Scan for the cell matching the given text and deliver its [X, Y] coordinate at center. 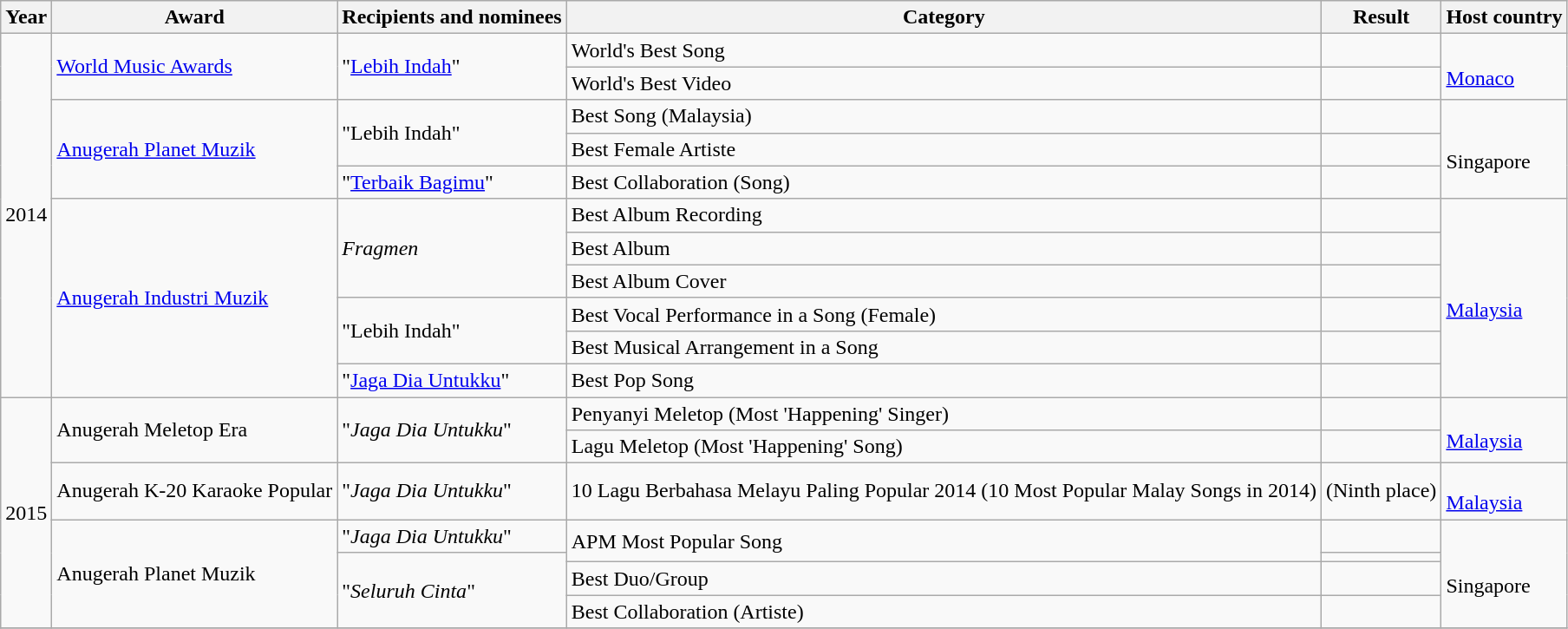
Best Musical Arrangement in a Song [944, 347]
Penyanyi Meletop (Most 'Happening' Singer) [944, 414]
Best Song (Malaysia) [944, 116]
Anugerah K-20 Karaoke Popular [194, 491]
2015 [26, 513]
Best Album Recording [944, 215]
Anugerah Meletop Era [194, 430]
APM Most Popular Song [944, 541]
Best Collaboration (Song) [944, 182]
Best Duo/Group [944, 579]
Fragmen [452, 248]
World's Best Video [944, 83]
Anugerah Industri Muzik [194, 298]
Host country [1504, 17]
Recipients and nominees [452, 17]
10 Lagu Berbahasa Melayu Paling Popular 2014 (10 Most Popular Malay Songs in 2014) [944, 491]
Best Pop Song [944, 380]
Best Album Cover [944, 281]
Monaco [1504, 67]
Category [944, 17]
"Terbaik Bagimu" [452, 182]
Best Collaboration (Artiste) [944, 612]
Award [194, 17]
Year [26, 17]
Best Female Artiste [944, 149]
Lagu Meletop (Most 'Happening' Song) [944, 447]
Best Vocal Performance in a Song (Female) [944, 314]
2014 [26, 215]
Best Album [944, 248]
World's Best Song [944, 50]
World Music Awards [194, 67]
(Ninth place) [1382, 491]
Result [1382, 17]
"Seluruh Cinta" [452, 590]
